Output the (X, Y) coordinate of the center of the cell containing the given text.  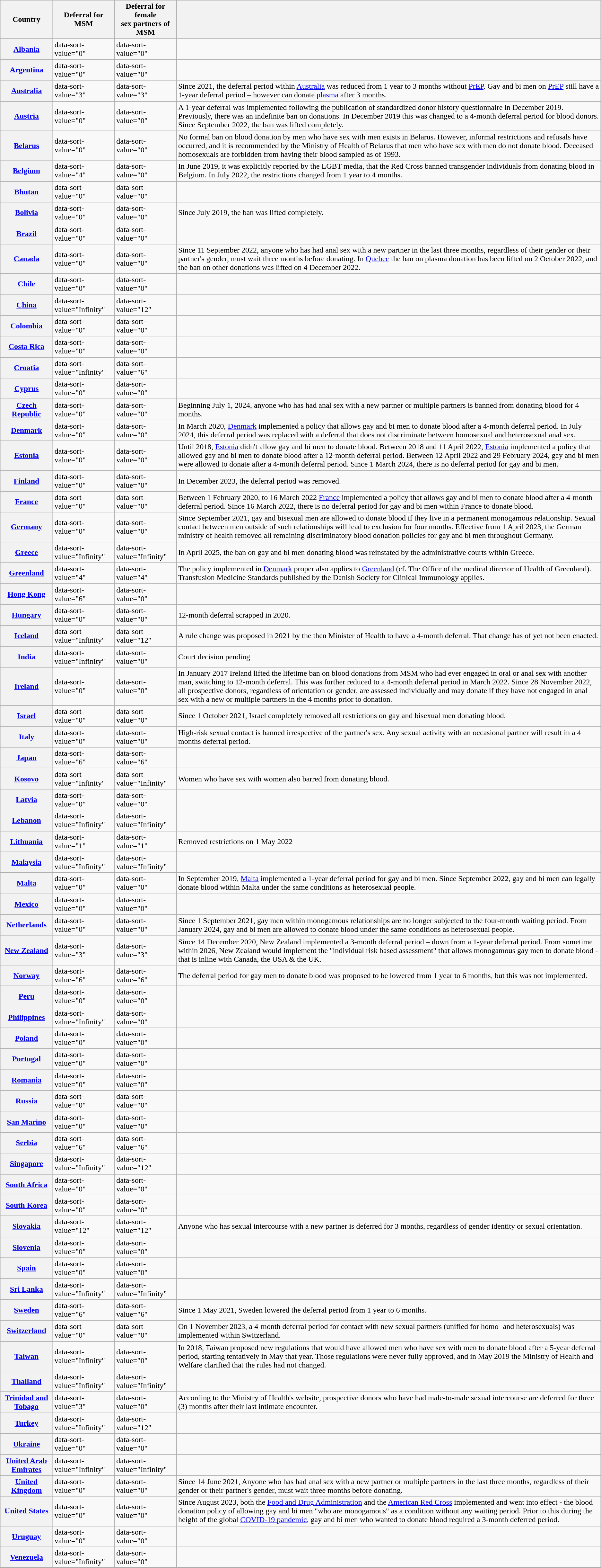
Costa Rica (26, 347)
Since 1 October 2021, Israel completely removed all restrictions on gay and bisexual men donating blood. (388, 716)
Romania (26, 1080)
Taiwan (26, 1356)
Brazil (26, 233)
Sweden (26, 1310)
Removed restrictions on 1 May 2022 (388, 841)
A rule change was proposed in 2021 by the then Minister of Health to have a 4-month deferral. That change has of yet not been enacted. (388, 636)
Turkey (26, 1423)
Canada (26, 259)
Kosovo (26, 779)
Country (26, 19)
Poland (26, 1038)
Slovakia (26, 1226)
Ireland (26, 686)
Peru (26, 996)
Since July 2019, the ban was lifted completely. (388, 213)
South Africa (26, 1184)
Belarus (26, 146)
Lithuania (26, 841)
Hungary (26, 615)
Argentina (26, 70)
Malta (26, 883)
South Korea (26, 1206)
Anyone who has sexual intercourse with a new partner is deferred for 3 months, regardless of gender identity or sexual orientation. (388, 1226)
Italy (26, 737)
Spain (26, 1268)
Germany (26, 527)
Cyprus (26, 389)
Japan (26, 758)
Norway (26, 976)
Hong Kong (26, 594)
Mexico (26, 904)
Trinidad and Tobago (26, 1402)
Chile (26, 284)
Denmark (26, 431)
Switzerland (26, 1331)
Latvia (26, 799)
Malaysia (26, 862)
Estonia (26, 456)
Colombia (26, 326)
Finland (26, 481)
Czech Republic (26, 409)
Greece (26, 552)
Women who have sex with women also barred from donating blood. (388, 779)
Philippines (26, 1017)
Ukraine (26, 1444)
Slovenia (26, 1247)
India (26, 657)
Iceland (26, 636)
Albania (26, 49)
Thailand (26, 1382)
Austria (26, 116)
Deferral for MSM (83, 19)
Beginning July 1, 2024, anyone who has had anal sex with a new partner or multiple partners is banned from donating blood for 4 months. (388, 409)
Netherlands (26, 925)
Greenland (26, 573)
United States (26, 1511)
Bolivia (26, 213)
In December 2023, the deferral period was removed. (388, 481)
Uruguay (26, 1537)
Israel (26, 716)
Portugal (26, 1059)
Court decision pending (388, 657)
Lebanon (26, 821)
Singapore (26, 1164)
Venezuela (26, 1557)
Croatia (26, 368)
Belgium (26, 171)
Sri Lanka (26, 1289)
San Marino (26, 1122)
In April 2025, the ban on gay and bi men donating blood was reinstated by the administrative courts within Greece. (388, 552)
Russia (26, 1101)
Deferral for femalesex partners of MSM (146, 19)
Bhutan (26, 192)
Serbia (26, 1143)
United Kingdom (26, 1486)
France (26, 502)
Australia (26, 91)
The deferral period for gay men to donate blood was proposed to be lowered from 1 year to 6 months, but this was not implemented. (388, 976)
12-month deferral scrapped in 2020. (388, 615)
Since 1 May 2021, Sweden lowered the deferral period from 1 year to 6 months. (388, 1310)
New Zealand (26, 950)
China (26, 305)
United Arab Emirates (26, 1465)
